For the text-containing cell, return its midpoint in (x, y) coordinate format. 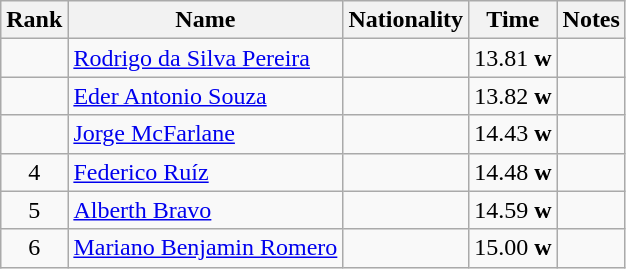
15.00 w (513, 248)
5 (34, 210)
Mariano Benjamin Romero (206, 248)
Alberth Bravo (206, 210)
6 (34, 248)
Federico Ruíz (206, 172)
Eder Antonio Souza (206, 96)
Rodrigo da Silva Pereira (206, 58)
14.59 w (513, 210)
13.81 w (513, 58)
4 (34, 172)
Notes (591, 20)
14.48 w (513, 172)
13.82 w (513, 96)
Rank (34, 20)
14.43 w (513, 134)
Nationality (406, 20)
Jorge McFarlane (206, 134)
Time (513, 20)
Name (206, 20)
